Pinpoint the cell where the given text exists, returning its [x, y] midpoint coordinate. 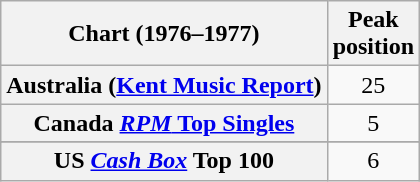
Chart (1976–1977) [164, 34]
Peakposition [373, 34]
Canada RPM Top Singles [164, 123]
5 [373, 123]
US Cash Box Top 100 [164, 161]
25 [373, 85]
6 [373, 161]
Australia (Kent Music Report) [164, 85]
